Search for the cell housing the specified text and yield its (X, Y) center coordinate. 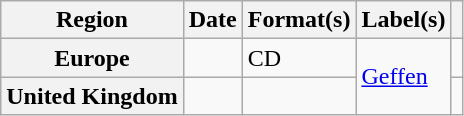
United Kingdom (92, 96)
Geffen (404, 77)
Label(s) (404, 20)
Region (92, 20)
CD (299, 58)
Europe (92, 58)
Format(s) (299, 20)
Date (212, 20)
